Identify which cell holds the provided text, then report its [X, Y] central coordinate. 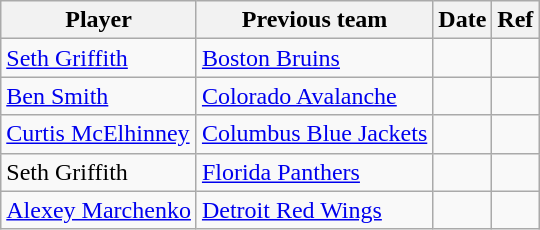
Ben Smith [99, 96]
Columbus Blue Jackets [314, 134]
Date [462, 20]
Alexey Marchenko [99, 210]
Previous team [314, 20]
Ref [516, 20]
Colorado Avalanche [314, 96]
Player [99, 20]
Detroit Red Wings [314, 210]
Florida Panthers [314, 172]
Curtis McElhinney [99, 134]
Boston Bruins [314, 58]
